Detect which cell encompasses the target text, then output its [x, y] center coordinate. 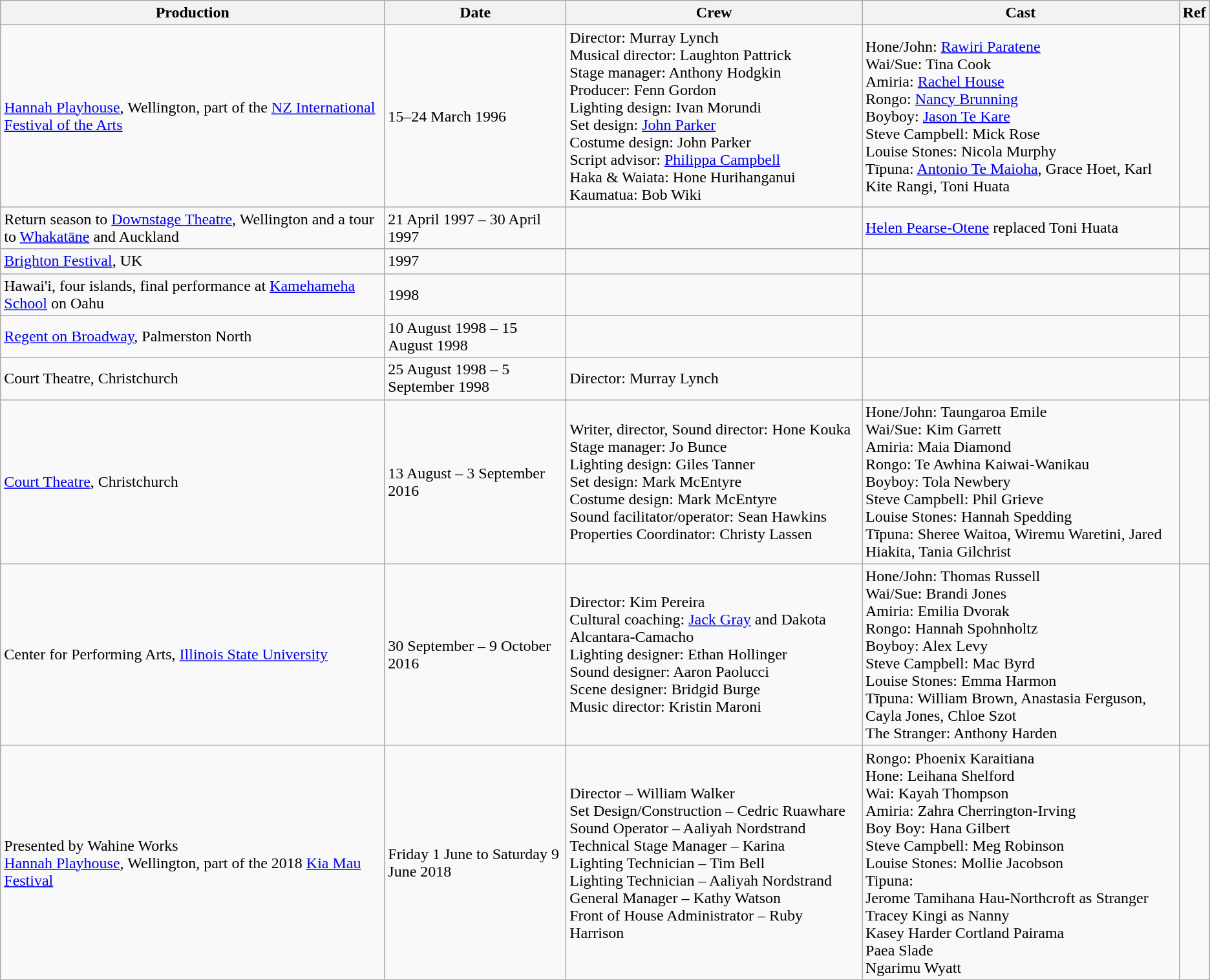
Center for Performing Arts, Illinois State University [193, 654]
Director: Murray Lynch [714, 379]
Date [476, 13]
Helen Pearse-Otene replaced Toni Huata [1021, 228]
Regent on Broadway, Palmerston North [193, 336]
15–24 March 1996 [476, 116]
1998 [476, 295]
21 April 1997 – 30 April 1997 [476, 228]
30 September – 9 October 2016 [476, 654]
Hannah Playhouse, Wellington, part of the NZ International Festival of the Arts [193, 116]
Presented by Wahine WorksHannah Playhouse, Wellington, part of the 2018 Kia Mau Festival [193, 862]
Ref [1194, 13]
Brighton Festival, UK [193, 261]
25 August 1998 – 5 September 1998 [476, 379]
13 August – 3 September 2016 [476, 482]
Production [193, 13]
Hawai'i, four islands, final performance at Kamehameha School on Oahu [193, 295]
1997 [476, 261]
10 August 1998 – 15 August 1998 [476, 336]
Return season to Downstage Theatre, Wellington and a tour to Whakatāne and Auckland [193, 228]
Friday 1 June to Saturday 9 June 2018 [476, 862]
Crew [714, 13]
Cast [1021, 13]
